Detect which cell encompasses the target text, then output its [X, Y] center coordinate. 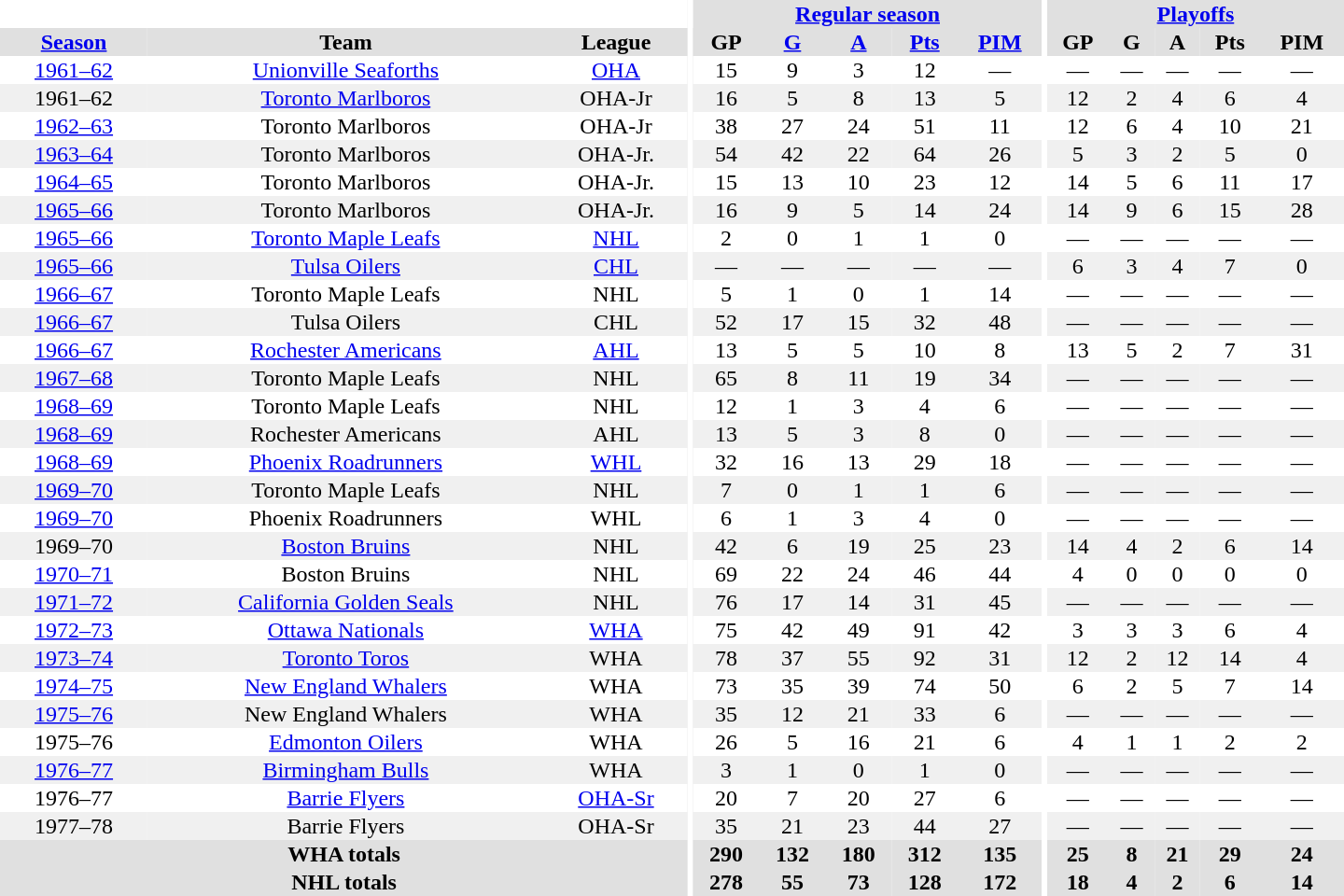
52 [726, 322]
1974–75 [74, 686]
1977–78 [74, 826]
39 [859, 686]
1970–71 [74, 574]
64 [924, 154]
132 [793, 854]
180 [859, 854]
54 [726, 154]
Team [345, 42]
1967–68 [74, 378]
Ottawa Nationals [345, 630]
Playoffs [1196, 14]
Toronto Toros [345, 658]
38 [726, 126]
League [616, 42]
Edmonton Oilers [345, 742]
78 [726, 658]
135 [1000, 854]
NHL totals [343, 882]
172 [1000, 882]
45 [1000, 602]
74 [924, 686]
290 [726, 854]
51 [924, 126]
1972–73 [74, 630]
69 [726, 574]
33 [924, 714]
65 [726, 378]
50 [1000, 686]
48 [1000, 322]
75 [726, 630]
37 [793, 658]
WHA totals [343, 854]
76 [726, 602]
49 [859, 630]
312 [924, 854]
128 [924, 882]
46 [924, 574]
Season [74, 42]
Birmingham Bulls [345, 770]
92 [924, 658]
1971–72 [74, 602]
1962–63 [74, 126]
1973–74 [74, 658]
OHA [616, 70]
91 [924, 630]
Unionville Seaforths [345, 70]
34 [1000, 378]
278 [726, 882]
1963–64 [74, 154]
Regular season [868, 14]
1964–65 [74, 182]
California Golden Seals [345, 602]
28 [1302, 210]
